Pinpoint the cell where the given text exists, returning its [x, y] midpoint coordinate. 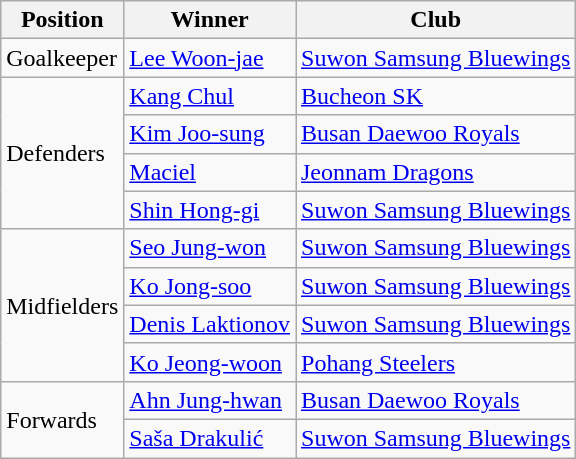
Goalkeeper [62, 58]
Denis Laktionov [210, 324]
Jeonnam Dragons [436, 172]
Midfielders [62, 305]
Bucheon SK [436, 96]
Forwards [62, 419]
Defenders [62, 153]
Ahn Jung-hwan [210, 400]
Kim Joo-sung [210, 134]
Kang Chul [210, 96]
Lee Woon-jae [210, 58]
Seo Jung-won [210, 248]
Shin Hong-gi [210, 210]
Maciel [210, 172]
Pohang Steelers [436, 362]
Club [436, 20]
Ko Jong-soo [210, 286]
Position [62, 20]
Ko Jeong-woon [210, 362]
Saša Drakulić [210, 438]
Winner [210, 20]
